Return the (x, y) coordinate for the center point of the cell that contains the specified text.  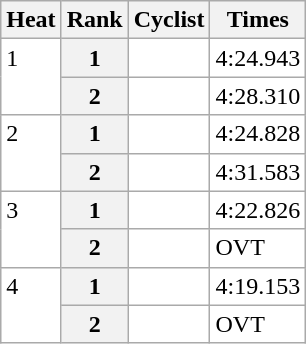
4:22.826 (258, 210)
4:19.153 (258, 286)
Cyclist (169, 20)
3 (31, 229)
4:24.828 (258, 134)
4 (31, 305)
4:31.583 (258, 172)
Heat (31, 20)
Times (258, 20)
4:24.943 (258, 58)
4:28.310 (258, 96)
Rank (94, 20)
